Scan for the cell matching the given text and deliver its (x, y) coordinate at center. 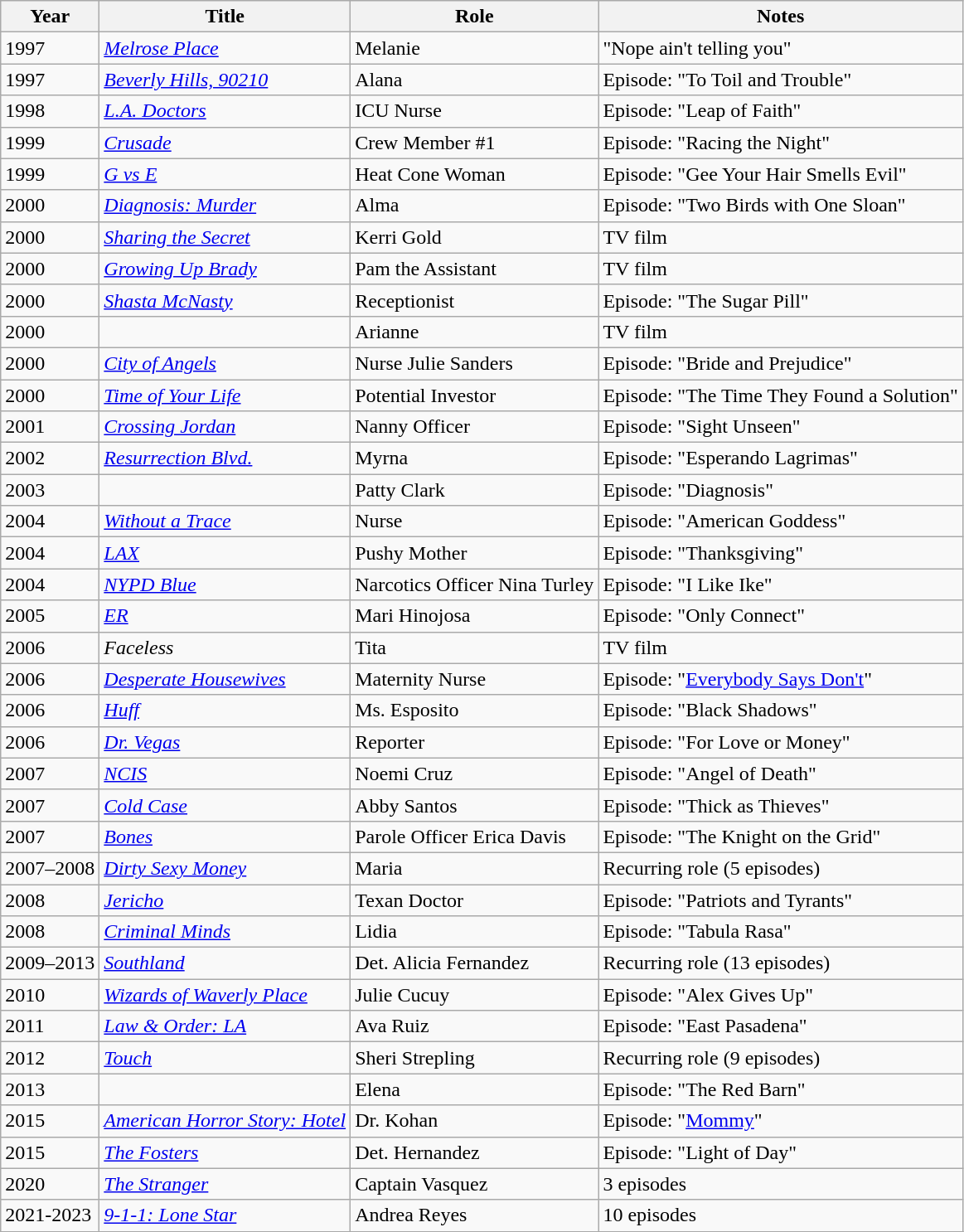
Episode: "For Love or Money" (781, 742)
Beverly Hills, 90210 (225, 80)
Det. Alicia Fernandez (474, 963)
Episode: "Patriots and Tyrants" (781, 900)
Law & Order: LA (225, 1026)
Myrna (474, 458)
Without a Trace (225, 521)
Kerri Gold (474, 237)
Recurring role (5 episodes) (781, 868)
Tita (474, 648)
2012 (50, 1058)
2020 (50, 1184)
Episode: "Angel of Death" (781, 774)
Maternity Nurse (474, 679)
Episode: "The Sugar Pill" (781, 300)
Episode: "Thanksgiving" (781, 553)
ER (225, 616)
10 episodes (781, 1215)
Episode: "Gee Your Hair Smells Evil" (781, 174)
Year (50, 17)
Growing Up Brady (225, 269)
Episode: "The Knight on the Grid" (781, 837)
2021-2023 (50, 1215)
2013 (50, 1089)
Resurrection Blvd. (225, 458)
2005 (50, 616)
Alana (474, 80)
L.A. Doctors (225, 111)
NCIS (225, 774)
Det. Hernandez (474, 1152)
Patty Clark (474, 490)
Episode: "Everybody Says Don't" (781, 679)
Julie Cucuy (474, 995)
Dr. Kohan (474, 1121)
Dirty Sexy Money (225, 868)
Receptionist (474, 300)
Episode: "I Like Ike" (781, 584)
Lidia (474, 932)
Faceless (225, 648)
2002 (50, 458)
Episode: "Sight Unseen" (781, 427)
Notes (781, 17)
Recurring role (9 episodes) (781, 1058)
2010 (50, 995)
Episode: "The Time They Found a Solution" (781, 395)
Crew Member #1 (474, 143)
Melanie (474, 48)
Elena (474, 1089)
Episode: "Two Birds with One Sloan" (781, 206)
Episode: "Diagnosis" (781, 490)
Role (474, 17)
Episode: "American Goddess" (781, 521)
Captain Vasquez (474, 1184)
Sheri Strepling (474, 1058)
1998 (50, 111)
Touch (225, 1058)
Mari Hinojosa (474, 616)
Recurring role (13 episodes) (781, 963)
Cold Case (225, 805)
Dr. Vegas (225, 742)
Episode: "The Red Barn" (781, 1089)
Melrose Place (225, 48)
Ava Ruiz (474, 1026)
Criminal Minds (225, 932)
Sharing the Secret (225, 237)
Andrea Reyes (474, 1215)
Episode: "Bride and Prejudice" (781, 363)
Jericho (225, 900)
Narcotics Officer Nina Turley (474, 584)
Episode: "East Pasadena" (781, 1026)
Title (225, 17)
Episode: "Light of Day" (781, 1152)
Noemi Cruz (474, 774)
Episode: "To Toil and Trouble" (781, 80)
Nurse (474, 521)
Pam the Assistant (474, 269)
Potential Investor (474, 395)
Bones (225, 837)
Alma (474, 206)
3 episodes (781, 1184)
Nanny Officer (474, 427)
2001 (50, 427)
Heat Cone Woman (474, 174)
Episode: "Leap of Faith" (781, 111)
ICU Nurse (474, 111)
LAX (225, 553)
Shasta McNasty (225, 300)
The Fosters (225, 1152)
Episode: "Mommy" (781, 1121)
Diagnosis: Murder (225, 206)
Time of Your Life (225, 395)
The Stranger (225, 1184)
NYPD Blue (225, 584)
2003 (50, 490)
Nurse Julie Sanders (474, 363)
Reporter (474, 742)
Wizards of Waverly Place (225, 995)
2011 (50, 1026)
9-1-1: Lone Star (225, 1215)
Episode: "Black Shadows" (781, 711)
Abby Santos (474, 805)
Texan Doctor (474, 900)
2009–2013 (50, 963)
Maria (474, 868)
Episode: "Only Connect" (781, 616)
Episode: "Racing the Night" (781, 143)
Arianne (474, 332)
City of Angels (225, 363)
"Nope ain't telling you" (781, 48)
American Horror Story: Hotel (225, 1121)
Ms. Esposito (474, 711)
Episode: "Thick as Thieves" (781, 805)
Episode: "Alex Gives Up" (781, 995)
Huff (225, 711)
Pushy Mother (474, 553)
Parole Officer Erica Davis (474, 837)
2007–2008 (50, 868)
Southland (225, 963)
Desperate Housewives (225, 679)
Crossing Jordan (225, 427)
Episode: "Tabula Rasa" (781, 932)
Episode: "Esperando Lagrimas" (781, 458)
G vs E (225, 174)
Crusade (225, 143)
